Search for the cell housing the specified text and yield its [X, Y] center coordinate. 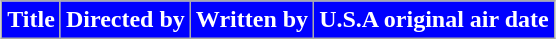
Title [32, 20]
Written by [252, 20]
U.S.A original air date [434, 20]
Directed by [125, 20]
